Extract the (X, Y) coordinate from the center of the cell holding the provided text.  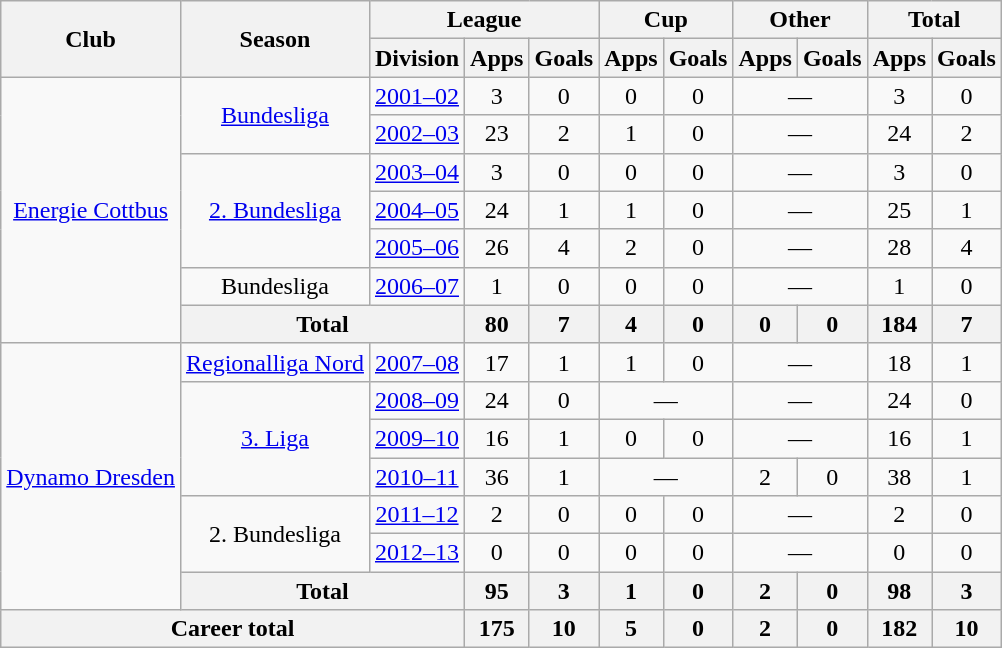
5 (631, 629)
18 (899, 362)
2005–06 (416, 248)
Season (274, 39)
2008–09 (416, 400)
23 (497, 134)
Division (416, 58)
184 (899, 324)
36 (497, 477)
95 (497, 591)
League (484, 20)
3. Liga (274, 438)
2004–05 (416, 210)
2007–08 (416, 362)
Cup (666, 20)
80 (497, 324)
2009–10 (416, 438)
38 (899, 477)
2003–04 (416, 172)
28 (899, 248)
182 (899, 629)
175 (497, 629)
2012–13 (416, 553)
2011–12 (416, 515)
Other (800, 20)
Dynamo Dresden (91, 476)
26 (497, 248)
Club (91, 39)
25 (899, 210)
98 (899, 591)
Career total (233, 629)
2006–07 (416, 286)
2002–03 (416, 134)
2001–02 (416, 96)
Regionalliga Nord (274, 362)
17 (497, 362)
Energie Cottbus (91, 210)
2010–11 (416, 477)
